For the text-containing cell, return its midpoint in [X, Y] coordinate format. 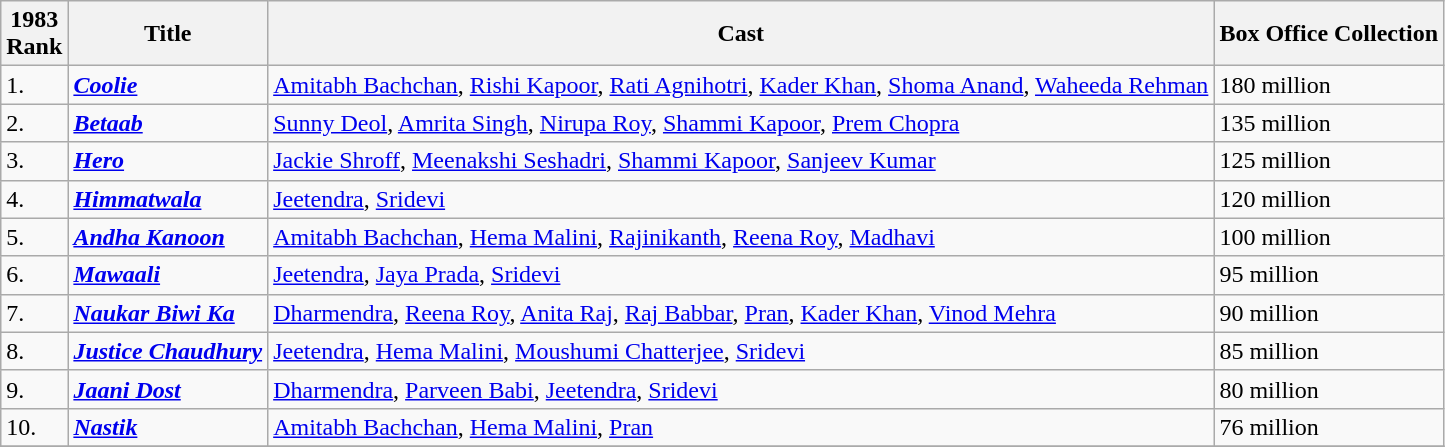
Dharmendra, Reena Roy, Anita Raj, Raj Babbar, Pran, Kader Khan, Vinod Mehra [741, 313]
Amitabh Bachchan, Rishi Kapoor, Rati Agnihotri, Kader Khan, Shoma Anand, Waheeda Rehman [741, 85]
4. [34, 199]
85 million [1329, 351]
7. [34, 313]
Naukar Biwi Ka [168, 313]
Nastik [168, 427]
80 million [1329, 389]
76 million [1329, 427]
Jeetendra, Hema Malini, Moushumi Chatterjee, Sridevi [741, 351]
1983Rank [34, 34]
5. [34, 237]
Box Office Collection [1329, 34]
Title [168, 34]
8. [34, 351]
95 million [1329, 275]
6. [34, 275]
Cast [741, 34]
120 million [1329, 199]
Sunny Deol, Amrita Singh, Nirupa Roy, Shammi Kapoor, Prem Chopra [741, 123]
Betaab [168, 123]
Jeetendra, Sridevi [741, 199]
Dharmendra, Parveen Babi, Jeetendra, Sridevi [741, 389]
9. [34, 389]
2. [34, 123]
Hero [168, 161]
Himmatwala [168, 199]
125 million [1329, 161]
Andha Kanoon [168, 237]
Mawaali [168, 275]
Jeetendra, Jaya Prada, Sridevi [741, 275]
Jackie Shroff, Meenakshi Seshadri, Shammi Kapoor, Sanjeev Kumar [741, 161]
10. [34, 427]
Amitabh Bachchan, Hema Malini, Pran [741, 427]
135 million [1329, 123]
Coolie [168, 85]
Justice Chaudhury [168, 351]
180 million [1329, 85]
Amitabh Bachchan, Hema Malini, Rajinikanth, Reena Roy, Madhavi [741, 237]
3. [34, 161]
1. [34, 85]
90 million [1329, 313]
Jaani Dost [168, 389]
100 million [1329, 237]
